Scan for the cell matching the given text and deliver its (X, Y) coordinate at center. 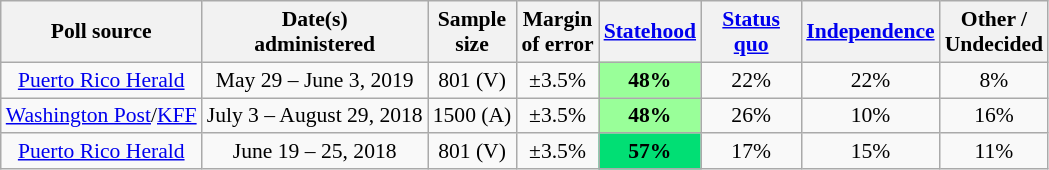
Marginof error (557, 32)
10% (870, 116)
Other /Undecided (994, 32)
1500 (A) (472, 116)
8% (994, 80)
May 29 – June 3, 2019 (315, 80)
17% (751, 152)
Independence (870, 32)
16% (994, 116)
Status quo (751, 32)
June 19 – 25, 2018 (315, 152)
Samplesize (472, 32)
57% (650, 152)
Poll source (102, 32)
Washington Post/KFF (102, 116)
26% (751, 116)
Date(s)administered (315, 32)
Statehood (650, 32)
July 3 – August 29, 2018 (315, 116)
11% (994, 152)
15% (870, 152)
